Detect which cell encompasses the target text, then output its [X, Y] center coordinate. 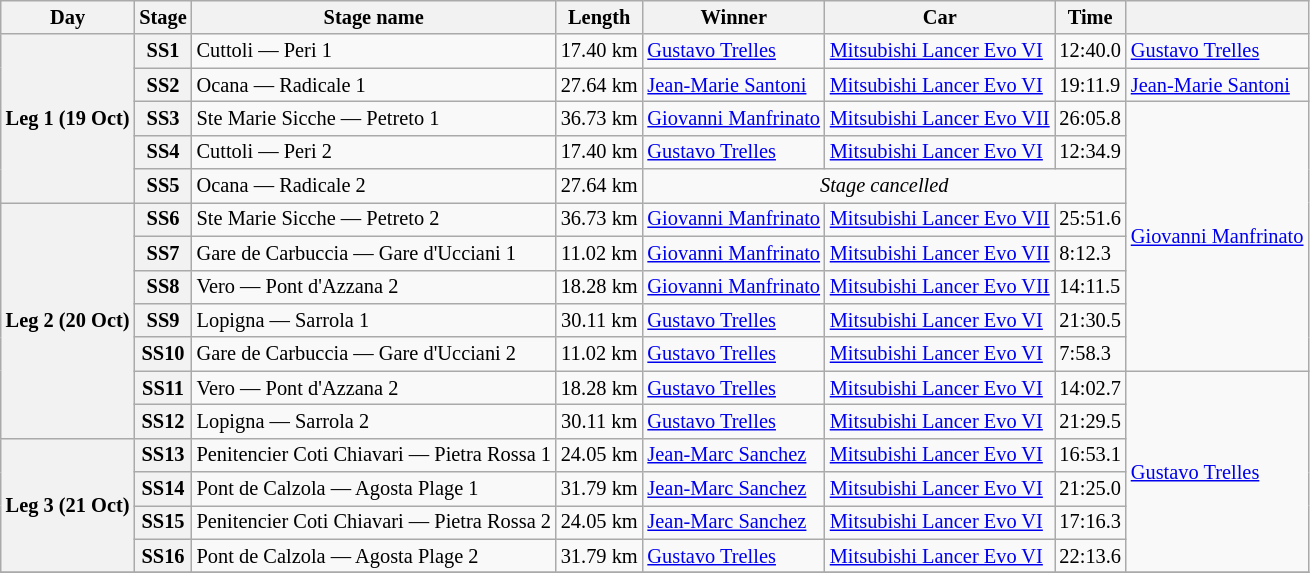
Cuttoli — Peri 2 [374, 152]
SS8 [162, 287]
SS12 [162, 421]
21:30.5 [1090, 320]
Cuttoli — Peri 1 [374, 51]
Lopigna — Sarrola 2 [374, 421]
16:53.1 [1090, 455]
14:02.7 [1090, 388]
SS1 [162, 51]
19:11.9 [1090, 85]
Stage cancelled [884, 186]
SS3 [162, 118]
SS10 [162, 354]
Leg 1 (19 Oct) [68, 118]
Ste Marie Sicche — Petreto 2 [374, 219]
SS14 [162, 489]
Lopigna — Sarrola 1 [374, 320]
17:16.3 [1090, 522]
Ocana — Radicale 1 [374, 85]
SS13 [162, 455]
Car [940, 17]
SS4 [162, 152]
Gare de Carbuccia — Gare d'Ucciani 2 [374, 354]
14:11.5 [1090, 287]
SS5 [162, 186]
SS7 [162, 253]
SS11 [162, 388]
SS2 [162, 85]
Leg 3 (21 Oct) [68, 506]
8:12.3 [1090, 253]
Gare de Carbuccia — Gare d'Ucciani 1 [374, 253]
12:34.9 [1090, 152]
Day [68, 17]
SS16 [162, 556]
Ste Marie Sicche — Petreto 1 [374, 118]
Leg 2 (20 Oct) [68, 320]
12:40.0 [1090, 51]
26:05.8 [1090, 118]
SS9 [162, 320]
SS15 [162, 522]
7:58.3 [1090, 354]
Ocana — Radicale 2 [374, 186]
SS6 [162, 219]
Stage name [374, 17]
Penitencier Coti Chiavari — Pietra Rossa 2 [374, 522]
Pont de Calzola — Agosta Plage 1 [374, 489]
Time [1090, 17]
Pont de Calzola — Agosta Plage 2 [374, 556]
Length [600, 17]
21:29.5 [1090, 421]
Winner [734, 17]
25:51.6 [1090, 219]
22:13.6 [1090, 556]
Stage [162, 17]
21:25.0 [1090, 489]
Penitencier Coti Chiavari — Pietra Rossa 1 [374, 455]
